Locate the cell with the specified text and output its (x, y) center coordinate. 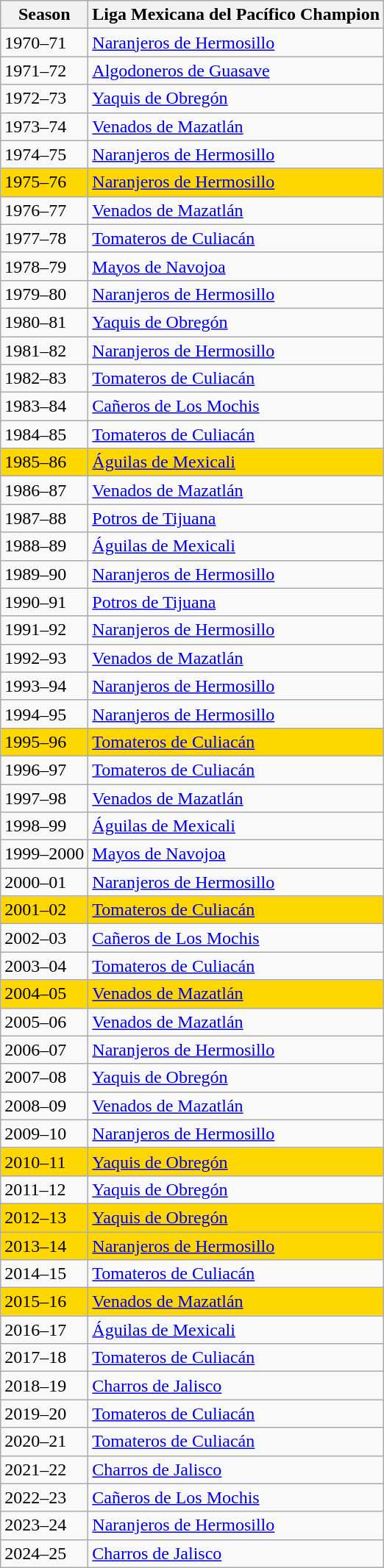
2002–03 (44, 938)
1982–83 (44, 379)
2011–12 (44, 1189)
1972–73 (44, 99)
2024–25 (44, 1553)
1979–80 (44, 294)
2020–21 (44, 1442)
1974–75 (44, 154)
Season (44, 15)
1977–78 (44, 238)
1985–86 (44, 462)
1981–82 (44, 351)
2021–22 (44, 1469)
1970–71 (44, 43)
1971–72 (44, 71)
1996–97 (44, 770)
1997–98 (44, 798)
1978–79 (44, 266)
Algodoneros de Guasave (236, 71)
2017–18 (44, 1358)
1988–89 (44, 546)
1987–88 (44, 518)
1986–87 (44, 490)
1973–74 (44, 126)
Liga Mexicana del Pacífico Champion (236, 15)
1984–85 (44, 434)
1980–81 (44, 322)
2004–05 (44, 994)
1990–91 (44, 602)
2009–10 (44, 1134)
2019–20 (44, 1414)
1976–77 (44, 210)
2016–17 (44, 1330)
2005–06 (44, 1022)
2023–24 (44, 1525)
1989–90 (44, 574)
1992–93 (44, 658)
2022–23 (44, 1497)
2008–09 (44, 1106)
2012–13 (44, 1217)
1995–96 (44, 742)
2000–01 (44, 882)
2010–11 (44, 1161)
2007–08 (44, 1078)
1993–94 (44, 686)
2006–07 (44, 1050)
1991–92 (44, 630)
1983–84 (44, 407)
1998–99 (44, 826)
2001–02 (44, 910)
2014–15 (44, 1274)
1975–76 (44, 182)
2003–04 (44, 966)
1999–2000 (44, 854)
2013–14 (44, 1246)
1994–95 (44, 714)
2015–16 (44, 1302)
2018–19 (44, 1386)
